Locate the cell with the specified text and output its (X, Y) center coordinate. 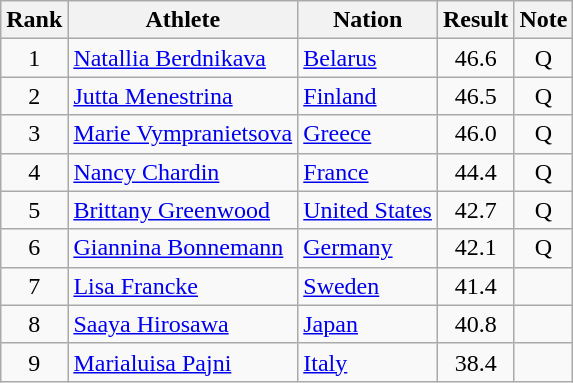
40.8 (475, 324)
42.1 (475, 248)
42.7 (475, 210)
Marialuisa Pajni (183, 362)
Saaya Hirosawa (183, 324)
38.4 (475, 362)
3 (34, 134)
Lisa Francke (183, 286)
Germany (368, 248)
Rank (34, 20)
Result (475, 20)
41.4 (475, 286)
Greece (368, 134)
6 (34, 248)
Athlete (183, 20)
Natallia Berdnikava (183, 58)
Japan (368, 324)
8 (34, 324)
46.0 (475, 134)
46.5 (475, 96)
Nancy Chardin (183, 172)
France (368, 172)
Note (544, 20)
7 (34, 286)
9 (34, 362)
Brittany Greenwood (183, 210)
Marie Vympranietsova (183, 134)
Belarus (368, 58)
46.6 (475, 58)
2 (34, 96)
United States (368, 210)
Giannina Bonnemann (183, 248)
5 (34, 210)
Finland (368, 96)
Sweden (368, 286)
Jutta Menestrina (183, 96)
1 (34, 58)
Nation (368, 20)
44.4 (475, 172)
4 (34, 172)
Italy (368, 362)
